Pinpoint the cell where the given text exists, returning its (X, Y) midpoint coordinate. 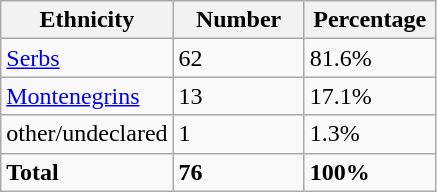
other/undeclared (87, 134)
81.6% (370, 58)
17.1% (370, 96)
76 (238, 172)
Serbs (87, 58)
Total (87, 172)
62 (238, 58)
1 (238, 134)
Percentage (370, 20)
Number (238, 20)
1.3% (370, 134)
13 (238, 96)
Ethnicity (87, 20)
Montenegrins (87, 96)
100% (370, 172)
